Return (X, Y) of the center of cell containing provided text 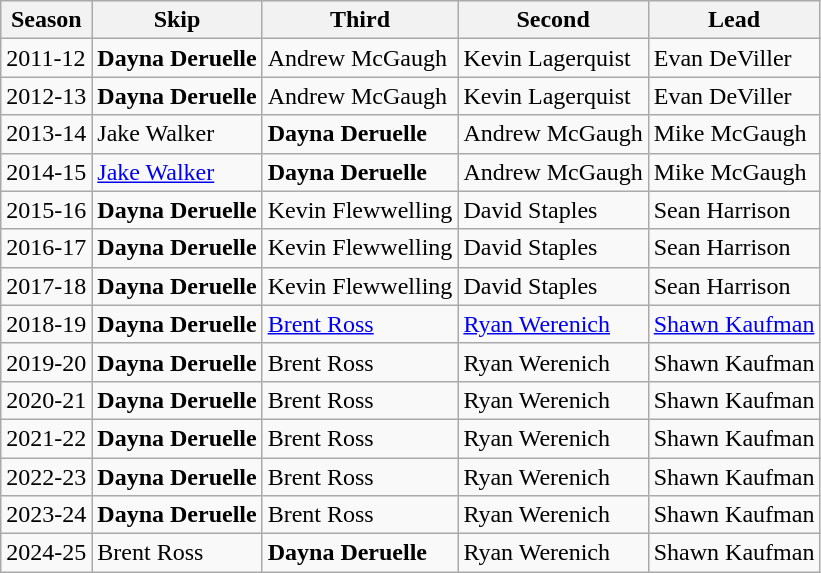
Season (46, 20)
2023-24 (46, 515)
2014-15 (46, 172)
2022-23 (46, 477)
2019-20 (46, 362)
2017-18 (46, 286)
Second (553, 20)
2012-13 (46, 96)
Skip (177, 20)
2011-12 (46, 58)
2020-21 (46, 400)
2021-22 (46, 438)
2018-19 (46, 324)
Lead (734, 20)
2015-16 (46, 210)
2016-17 (46, 248)
Third (360, 20)
2024-25 (46, 553)
2013-14 (46, 134)
